Locate the cell with the specified text and output its [X, Y] center coordinate. 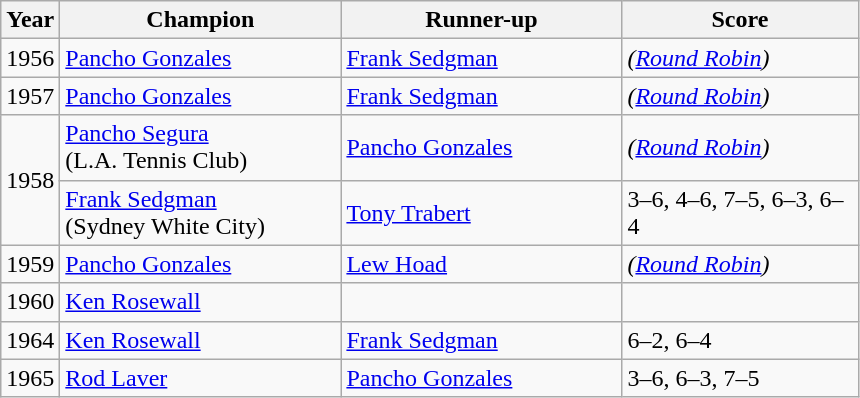
Year [30, 20]
Score [740, 20]
Champion [200, 20]
1957 [30, 96]
1958 [30, 180]
Runner-up [482, 20]
1960 [30, 302]
Frank Sedgman(Sydney White City) [200, 212]
6–2, 6–4 [740, 340]
3–6, 4–6, 7–5, 6–3, 6–4 [740, 212]
Tony Trabert [482, 212]
1964 [30, 340]
1959 [30, 264]
1965 [30, 378]
1956 [30, 58]
Lew Hoad [482, 264]
Pancho Segura(L.A. Tennis Club) [200, 148]
Rod Laver [200, 378]
3–6, 6–3, 7–5 [740, 378]
